Output the (X, Y) coordinate of the center of the cell containing the given text.  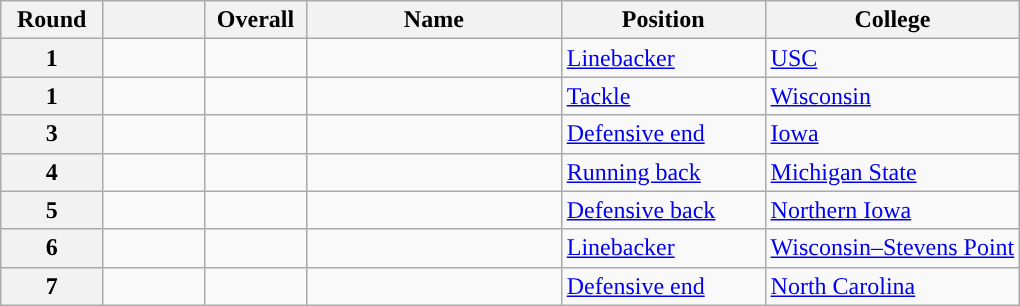
Position (663, 20)
Wisconsin (892, 96)
Wisconsin–Stevens Point (892, 248)
5 (52, 210)
Name (434, 20)
6 (52, 248)
Northern Iowa (892, 210)
Tackle (663, 96)
Overall (256, 20)
4 (52, 172)
North Carolina (892, 286)
7 (52, 286)
Running back (663, 172)
3 (52, 134)
Michigan State (892, 172)
USC (892, 58)
Defensive back (663, 210)
Round (52, 20)
Iowa (892, 134)
College (892, 20)
